Scan for the cell matching the given text and deliver its [X, Y] coordinate at center. 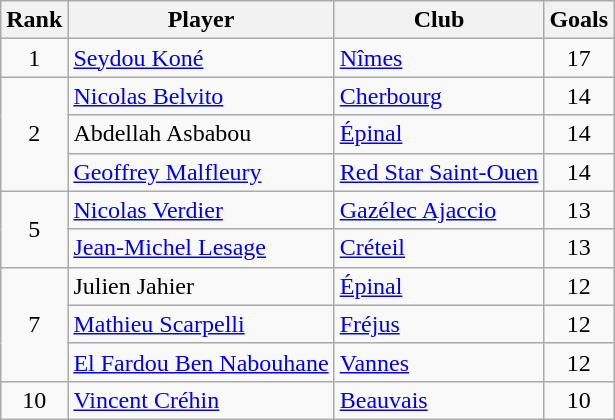
Julien Jahier [201, 286]
17 [579, 58]
2 [34, 134]
Fréjus [439, 324]
Cherbourg [439, 96]
Seydou Koné [201, 58]
Club [439, 20]
1 [34, 58]
Beauvais [439, 400]
Vannes [439, 362]
Jean-Michel Lesage [201, 248]
7 [34, 324]
Nîmes [439, 58]
Geoffrey Malfleury [201, 172]
Player [201, 20]
Nicolas Belvito [201, 96]
Red Star Saint-Ouen [439, 172]
Rank [34, 20]
Nicolas Verdier [201, 210]
Mathieu Scarpelli [201, 324]
Abdellah Asbabou [201, 134]
Vincent Créhin [201, 400]
Goals [579, 20]
Créteil [439, 248]
Gazélec Ajaccio [439, 210]
El Fardou Ben Nabouhane [201, 362]
5 [34, 229]
